Output the [x, y] coordinate of the center of the cell containing the given text.  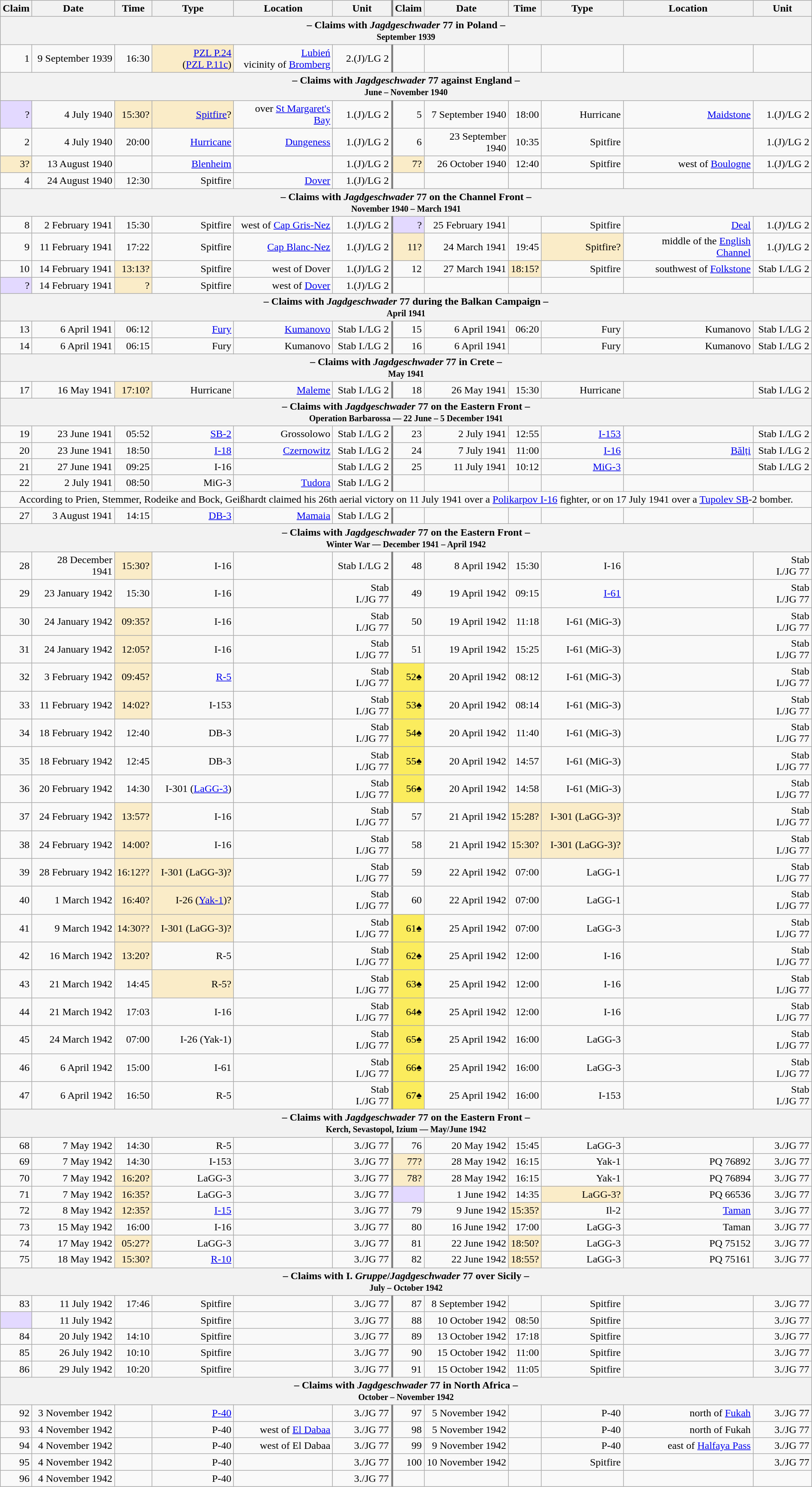
14:00? [134, 844]
22 [16, 483]
13:20? [134, 956]
Maidstone [688, 114]
Tudora [284, 483]
16 May 1941 [73, 390]
18 May 1942 [73, 1259]
20 February 1942 [73, 788]
middle of the English Channel [688, 247]
10 October 1942 [466, 1320]
11:40 [525, 733]
98 [408, 1430]
Lubieńvicinity of Bromberg [284, 58]
25 February 1941 [466, 225]
45 [16, 1040]
29 [16, 593]
68 [16, 1145]
7 July 1941 [466, 450]
20 July 1942 [73, 1336]
PZL P.24(PZL P.11c) [193, 58]
8 April 1942 [466, 566]
3? [16, 164]
89 [408, 1336]
24 March 1942 [73, 1040]
44 [16, 1011]
10:10 [134, 1352]
97 [408, 1413]
10 [16, 269]
– Claims with Jagdgeschwader 77 in Poland –September 1939 [406, 31]
74 [16, 1243]
87 [408, 1304]
25 [408, 467]
3 August 1941 [73, 516]
16 March 1942 [73, 956]
12:30 [134, 180]
90 [408, 1352]
10:35 [525, 142]
1 March 1942 [73, 900]
19 [16, 434]
R-10 [193, 1259]
14:10 [134, 1336]
2 [16, 142]
96 [16, 1478]
13 [16, 330]
– Claims with Jagdgeschwader 77 on the Eastern Front –Kerch, Sevastopol, Izium — May/June 1942 [406, 1124]
72 [16, 1211]
1 [16, 58]
27 June 1941 [73, 467]
5 [408, 114]
47 [16, 1095]
– Claims with Jagdgeschwader 77 on the Eastern Front –Winter War — December 1941 – April 1942 [406, 537]
11 July 1941 [466, 467]
49 [408, 593]
– Claims with Jagdgeschwader 77 in Crete –May 1941 [406, 368]
14:35 [525, 1194]
77? [408, 1162]
39 [16, 872]
40 [16, 900]
– Claims with Jagdgeschwader 77 on the Channel Front –November 1940 – March 1941 [406, 202]
85 [16, 1352]
43 [16, 984]
26 July 1942 [73, 1352]
91 [408, 1369]
54♠ [408, 733]
69 [16, 1162]
4 [16, 180]
34 [16, 733]
24 [408, 450]
09:25 [134, 467]
14:15 [134, 516]
50 [408, 621]
12:35? [134, 1211]
67♠ [408, 1095]
06:20 [525, 330]
11 February 1942 [73, 705]
17:18 [525, 1336]
8 September 1942 [466, 1304]
2 February 1941 [73, 225]
83 [16, 1304]
09:35? [134, 621]
57 [408, 817]
80 [408, 1227]
21 [16, 467]
86 [16, 1369]
– Claims with Jagdgeschwader 77 on the Eastern Front –Operation Barbarossa — 22 June – 5 December 1941 [406, 412]
– Claims with I. Gruppe/Jagdgeschwader 77 over Sicily –July – October 1942 [406, 1281]
I-15 [193, 1211]
28 December 1941 [73, 566]
12:55 [525, 434]
3 February 1942 [73, 677]
27 March 1941 [466, 269]
PQ 76894 [688, 1178]
99 [408, 1446]
56♠ [408, 788]
06:12 [134, 330]
8 [16, 225]
71 [16, 1194]
12:05? [134, 650]
10 November 1942 [466, 1462]
16:12?? [134, 872]
48 [408, 566]
33 [16, 705]
20:00 [134, 142]
20 [16, 450]
52♠ [408, 677]
7 September 1940 [466, 114]
35 [16, 761]
west of Cap Gris-Nez [284, 225]
11 February 1941 [73, 247]
13:57? [134, 817]
10:12 [525, 467]
9 June 1942 [466, 1211]
62♠ [408, 956]
46 [16, 1067]
18:50? [525, 1243]
12 [408, 269]
26 May 1941 [466, 390]
36 [16, 788]
17 [16, 390]
17:00 [525, 1227]
9 November 1942 [466, 1446]
13 August 1940 [73, 164]
26 October 1940 [466, 164]
16 [408, 346]
PQ 75161 [688, 1259]
I-301 (LaGG-3) [193, 788]
– Claims with Jagdgeschwader 77 in North Africa –October – November 1942 [406, 1391]
13:13? [134, 269]
Blenheim [193, 164]
59 [408, 872]
19:45 [525, 247]
14:30?? [134, 928]
55♠ [408, 761]
24 August 1940 [73, 180]
75 [16, 1259]
82 [408, 1259]
18:55? [525, 1259]
05:27? [134, 1243]
Deal [688, 225]
Il-2 [582, 1211]
79 [408, 1211]
PQ 76892 [688, 1162]
9 September 1939 [73, 58]
16 June 1942 [466, 1227]
30 [16, 621]
Maleme [284, 390]
94 [16, 1446]
28 February 1942 [73, 872]
37 [16, 817]
2.(J)/LG 2 [362, 58]
west of Boulogne [688, 164]
58 [408, 844]
3 November 1942 [73, 1413]
78? [408, 1178]
100 [408, 1462]
R-5? [193, 984]
I-26 (Yak-1)? [193, 900]
29 July 1942 [73, 1369]
08:14 [525, 705]
16:50 [134, 1095]
over St Margaret's Bay [284, 114]
70 [16, 1178]
76 [408, 1145]
east of Halfaya Pass [688, 1446]
15:25 [525, 650]
09:45? [134, 677]
64♠ [408, 1011]
SB-2 [193, 434]
31 [16, 650]
09:15 [525, 593]
Mamaia [284, 516]
92 [16, 1413]
05:52 [134, 434]
Czernowitz [284, 450]
06:15 [134, 346]
Dover [284, 180]
6 [408, 142]
14:45 [134, 984]
61♠ [408, 928]
81 [408, 1243]
14:58 [525, 788]
66♠ [408, 1067]
16:35? [134, 1194]
14:57 [525, 761]
17 May 1942 [73, 1243]
9 [16, 247]
15 May 1942 [73, 1227]
53♠ [408, 705]
11:18 [525, 621]
16:40? [134, 900]
93 [16, 1430]
23 January 1942 [73, 593]
17:22 [134, 247]
18:15? [525, 269]
15:45 [525, 1145]
16:30 [134, 58]
9 March 1942 [73, 928]
41 [16, 928]
20 May 1942 [466, 1145]
16:20? [134, 1178]
Grossolowo [284, 434]
10:20 [134, 1369]
14 [16, 346]
08:12 [525, 677]
15:00 [134, 1067]
32 [16, 677]
southwest of Folkstone [688, 269]
LaGG-3? [582, 1194]
Bălți [688, 450]
1 June 1942 [466, 1194]
PQ 75152 [688, 1243]
I-26 (Yak-1) [193, 1040]
12:45 [134, 761]
42 [16, 956]
– Claims with Jagdgeschwader 77 against England –June – November 1940 [406, 87]
17:03 [134, 1011]
17:46 [134, 1304]
88 [408, 1320]
Cap Blanc-Nez [284, 247]
28 [16, 566]
73 [16, 1227]
51 [408, 650]
15:28? [525, 817]
23 [408, 434]
23 September 1940 [466, 142]
PQ 66536 [688, 1194]
8 May 1942 [73, 1211]
11? [408, 247]
95 [16, 1462]
11:05 [525, 1369]
Dungeness [284, 142]
24 March 1941 [466, 247]
84 [16, 1336]
65♠ [408, 1040]
– Claims with Jagdgeschwader 77 during the Balkan Campaign –April 1941 [406, 308]
17:10? [134, 390]
I-18 [193, 450]
18:50 [134, 450]
60 [408, 900]
15:35? [525, 1211]
7? [408, 164]
18 [408, 390]
13 October 1942 [466, 1336]
27 [16, 516]
63♠ [408, 984]
14:02? [134, 705]
38 [16, 844]
15 [408, 330]
18:00 [525, 114]
